Return the [X, Y] coordinate for the center point of the cell that contains the specified text.  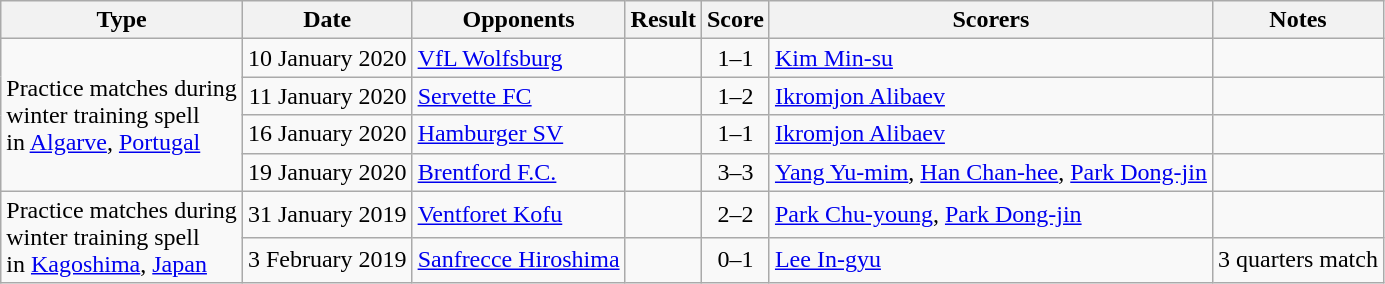
Ventforet Kofu [518, 214]
Practice matches duringwinter training spell in Algarve, Portugal [122, 115]
Opponents [518, 20]
Result [663, 20]
Hamburger SV [518, 134]
Notes [1298, 20]
3 quarters match [1298, 260]
Kim Min-su [990, 58]
1–2 [735, 96]
Type [122, 20]
11 January 2020 [327, 96]
Scorers [990, 20]
2–2 [735, 214]
Practice matches duringwinter training spell in Kagoshima, Japan [122, 237]
19 January 2020 [327, 172]
10 January 2020 [327, 58]
Date [327, 20]
Servette FC [518, 96]
Sanfrecce Hiroshima [518, 260]
Score [735, 20]
Yang Yu-mim, Han Chan-hee, Park Dong-jin [990, 172]
VfL Wolfsburg [518, 58]
3–3 [735, 172]
31 January 2019 [327, 214]
3 February 2019 [327, 260]
Park Chu-young, Park Dong-jin [990, 214]
Lee In-gyu [990, 260]
0–1 [735, 260]
16 January 2020 [327, 134]
Brentford F.C. [518, 172]
